Search for the cell housing the specified text and yield its (x, y) center coordinate. 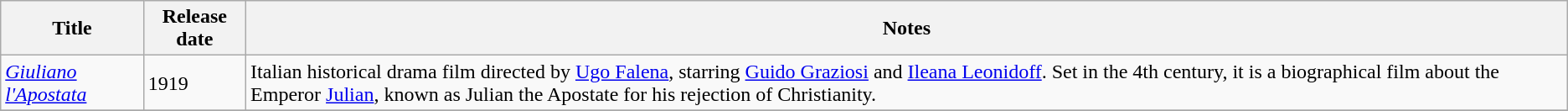
Notes (907, 29)
Release date (194, 29)
1919 (194, 82)
Title (72, 29)
Giuliano l'Apostata (72, 82)
